Provide the [x, y] coordinate of the cell's center where the given text is located.  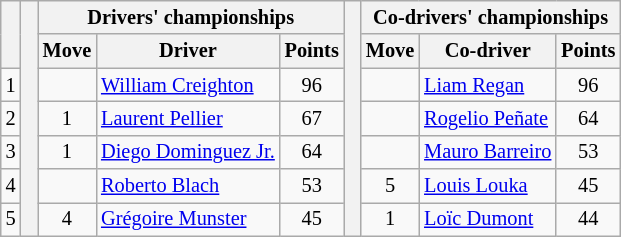
Co-driver [488, 51]
Grégoire Munster [188, 219]
Laurent Pellier [188, 118]
Driver [188, 51]
William Creighton [188, 85]
Drivers' championships [191, 17]
Roberto Blach [188, 186]
Diego Dominguez Jr. [188, 152]
Louis Louka [488, 186]
Loïc Dumont [488, 219]
Co-drivers' championships [490, 17]
44 [588, 219]
67 [312, 118]
Rogelio Peñate [488, 118]
Liam Regan [488, 85]
2 [11, 118]
Mauro Barreiro [488, 152]
3 [11, 152]
